Capture the cell that displays the provided text and extract its [x, y] central coordinate. 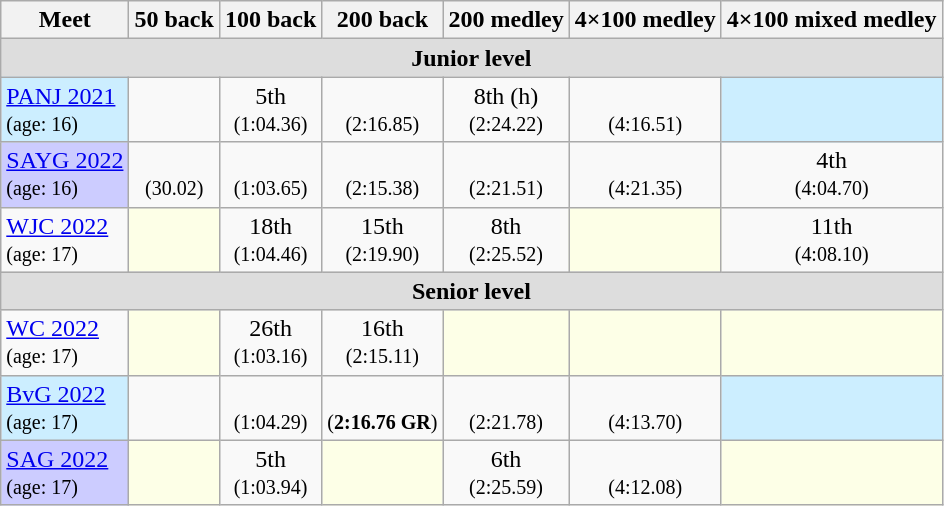
5th(1:03.94) [270, 472]
(2:21.78) [506, 408]
8th (h)(2:24.22) [506, 110]
(4:16.51) [645, 110]
200 medley [506, 20]
SAG 2022(age: 17) [65, 472]
(2:16.76 GR) [382, 408]
50 back [174, 20]
(1:03.65) [270, 174]
11th(4:08.10) [832, 240]
5th(1:04.36) [270, 110]
26th(1:03.16) [270, 342]
WJC 2022(age: 17) [65, 240]
4th(4:04.70) [832, 174]
Junior level [472, 58]
100 back [270, 20]
8th(2:25.52) [506, 240]
Senior level [472, 291]
WC 2022(age: 17) [65, 342]
200 back [382, 20]
(4:12.08) [645, 472]
6th(2:25.59) [506, 472]
BvG 2022(age: 17) [65, 408]
SAYG 2022(age: 16) [65, 174]
15th(2:19.90) [382, 240]
16th(2:15.11) [382, 342]
(1:04.29) [270, 408]
(4:21.35) [645, 174]
18th(1:04.46) [270, 240]
(30.02) [174, 174]
(2:15.38) [382, 174]
4×100 medley [645, 20]
Meet [65, 20]
PANJ 2021(age: 16) [65, 110]
(2:16.85) [382, 110]
(4:13.70) [645, 408]
(2:21.51) [506, 174]
4×100 mixed medley [832, 20]
